From the cell containing the given text, extract its center point as [x, y] coordinate. 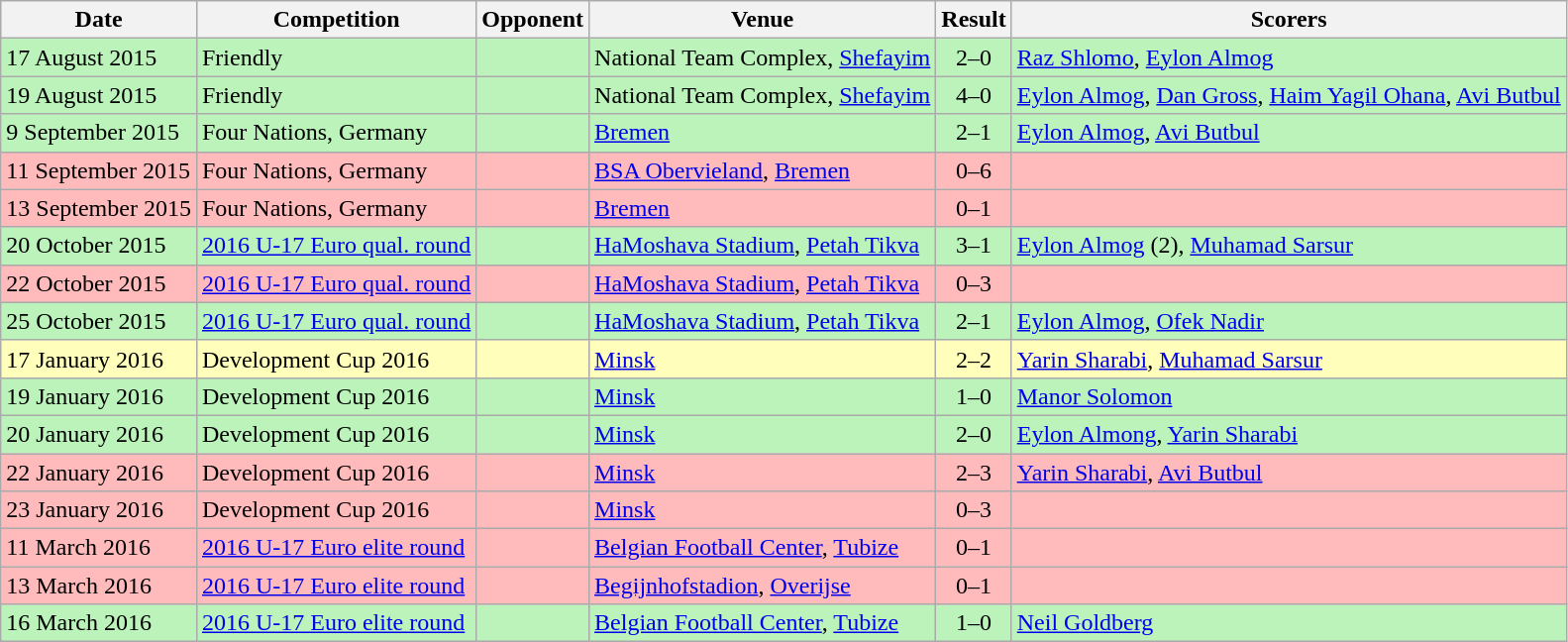
Date [99, 20]
Begijnhofstadion, Overijse [763, 586]
17 January 2016 [99, 359]
Opponent [533, 20]
11 September 2015 [99, 170]
Eylon Almog, Ofek Nadir [1289, 321]
25 October 2015 [99, 321]
Manor Solomon [1289, 396]
Scorers [1289, 20]
22 October 2015 [99, 283]
22 January 2016 [99, 473]
23 January 2016 [99, 510]
Eylon Almong, Yarin Sharabi [1289, 434]
BSA Obervieland, Bremen [763, 170]
9 September 2015 [99, 133]
20 October 2015 [99, 246]
Yarin Sharabi, Muhamad Sarsur [1289, 359]
19 January 2016 [99, 396]
17 August 2015 [99, 57]
Result [974, 20]
Yarin Sharabi, Avi Butbul [1289, 473]
19 August 2015 [99, 95]
13 March 2016 [99, 586]
Eylon Almog, Dan Gross, Haim Yagil Ohana, Avi Butbul [1289, 95]
Eylon Almog (2), Muhamad Sarsur [1289, 246]
Raz Shlomo, Eylon Almog [1289, 57]
4–0 [974, 95]
20 January 2016 [99, 434]
Venue [763, 20]
2–3 [974, 473]
11 March 2016 [99, 548]
Eylon Almog, Avi Butbul [1289, 133]
Neil Goldberg [1289, 623]
0–6 [974, 170]
3–1 [974, 246]
2–2 [974, 359]
16 March 2016 [99, 623]
13 September 2015 [99, 208]
Competition [336, 20]
